Detect which cell encompasses the target text, then output its [X, Y] center coordinate. 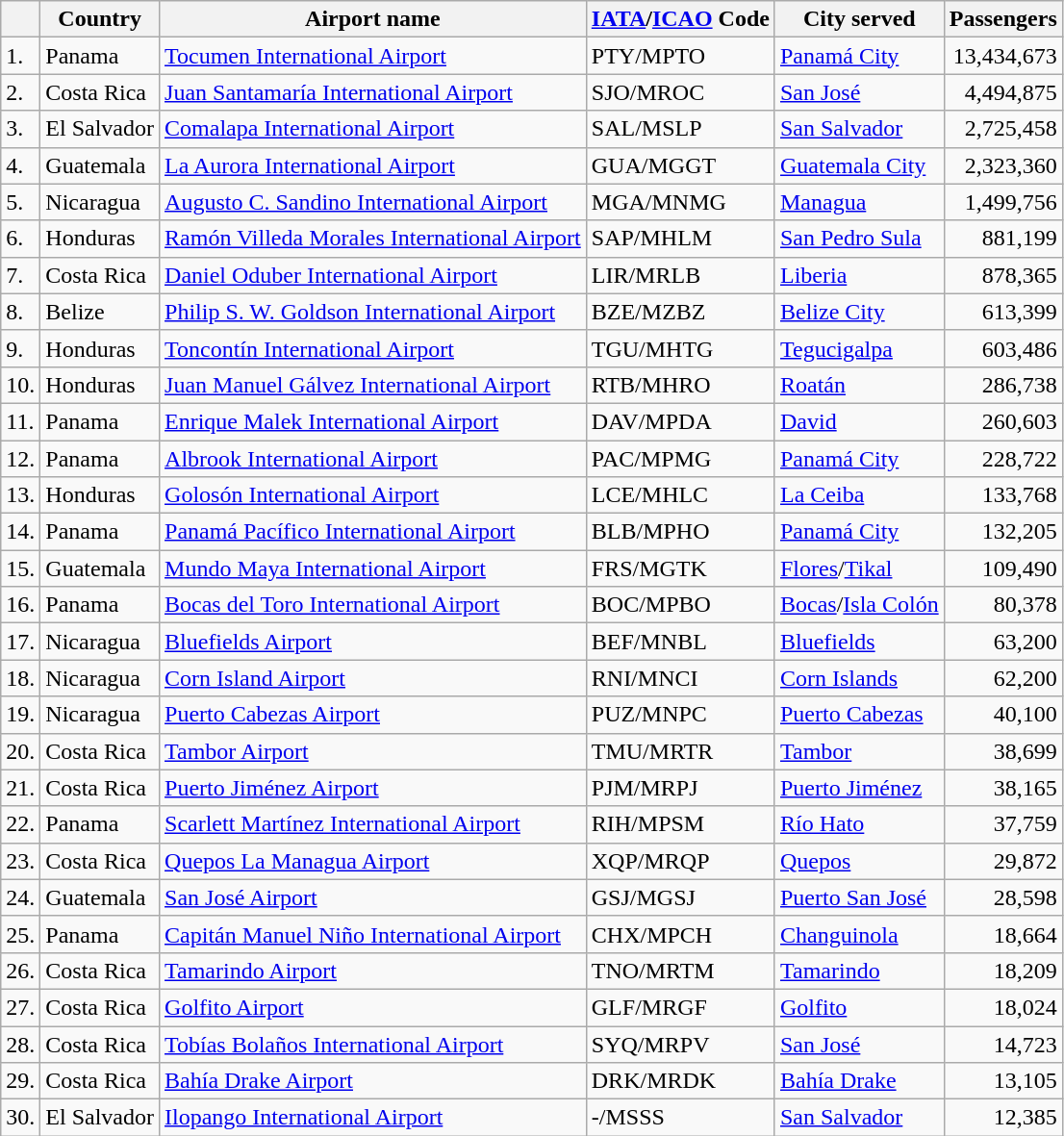
38,165 [1002, 788]
16. [21, 605]
Toncontín International Airport [373, 348]
14. [21, 532]
Bluefields Airport [373, 642]
15. [21, 568]
22. [21, 824]
David [859, 421]
Roatán [859, 385]
37,759 [1002, 824]
Quepos La Managua Airport [373, 861]
25. [21, 934]
19. [21, 715]
878,365 [1002, 275]
DAV/MPDA [680, 421]
Bahía Drake [859, 1081]
MGA/MNMG [680, 202]
San Pedro Sula [859, 239]
286,738 [1002, 385]
Airport name [373, 19]
1. [21, 56]
260,603 [1002, 421]
28,598 [1002, 897]
8. [21, 312]
San José Airport [373, 897]
Quepos [859, 861]
26. [21, 971]
Guatemala City [859, 165]
18. [21, 678]
Liberia [859, 275]
2,725,458 [1002, 129]
TGU/MHTG [680, 348]
GLF/MRGF [680, 1007]
Bluefields [859, 642]
20. [21, 751]
17. [21, 642]
Changuinola [859, 934]
Puerto Cabezas Airport [373, 715]
Ramón Villeda Morales International Airport [373, 239]
Juan Manuel Gálvez International Airport [373, 385]
13. [21, 495]
18,024 [1002, 1007]
LCE/MHLC [680, 495]
RIH/MPSM [680, 824]
Golfito [859, 1007]
23. [21, 861]
La Ceiba [859, 495]
109,490 [1002, 568]
29,872 [1002, 861]
Tobías Bolaños International Airport [373, 1044]
Managua [859, 202]
RTB/MHRO [680, 385]
881,199 [1002, 239]
BEF/MNBL [680, 642]
TMU/MRTR [680, 751]
2,323,360 [1002, 165]
Corn Islands [859, 678]
9. [21, 348]
12,385 [1002, 1118]
-/MSSS [680, 1118]
Tegucigalpa [859, 348]
27. [21, 1007]
DRK/MRDK [680, 1081]
Golfito Airport [373, 1007]
Mundo Maya International Airport [373, 568]
Tocumen International Airport [373, 56]
Augusto C. Sandino International Airport [373, 202]
38,699 [1002, 751]
Golosón International Airport [373, 495]
Belize [100, 312]
LIR/MRLB [680, 275]
Passengers [1002, 19]
RNI/MNCI [680, 678]
Flores/Tikal [859, 568]
Puerto San José [859, 897]
603,486 [1002, 348]
Tambor Airport [373, 751]
Scarlett Martínez International Airport [373, 824]
SYQ/MRPV [680, 1044]
13,434,673 [1002, 56]
6. [21, 239]
City served [859, 19]
30. [21, 1118]
Panamá Pacífico International Airport [373, 532]
Río Hato [859, 824]
BZE/MZBZ [680, 312]
4,494,875 [1002, 92]
3. [21, 129]
PJM/MRPJ [680, 788]
Tamarindo Airport [373, 971]
Comalapa International Airport [373, 129]
80,378 [1002, 605]
TNO/MRTM [680, 971]
10. [21, 385]
11. [21, 421]
21. [21, 788]
132,205 [1002, 532]
24. [21, 897]
SAP/MHLM [680, 239]
SJO/MROC [680, 92]
29. [21, 1081]
Country [100, 19]
13,105 [1002, 1081]
7. [21, 275]
SAL/MSLP [680, 129]
228,722 [1002, 459]
Puerto Jiménez Airport [373, 788]
BLB/MPHO [680, 532]
18,209 [1002, 971]
IATA/ICAO Code [680, 19]
133,768 [1002, 495]
Juan Santamaría International Airport [373, 92]
2. [21, 92]
FRS/MGTK [680, 568]
XQP/MRQP [680, 861]
Philip S. W. Goldson International Airport [373, 312]
5. [21, 202]
Tambor [859, 751]
63,200 [1002, 642]
40,100 [1002, 715]
Puerto Jiménez [859, 788]
613,399 [1002, 312]
Corn Island Airport [373, 678]
Tamarindo [859, 971]
62,200 [1002, 678]
Bocas del Toro International Airport [373, 605]
28. [21, 1044]
Daniel Oduber International Airport [373, 275]
Bocas/Isla Colón [859, 605]
14,723 [1002, 1044]
Ilopango International Airport [373, 1118]
PUZ/MNPC [680, 715]
4. [21, 165]
Bahía Drake Airport [373, 1081]
1,499,756 [1002, 202]
Belize City [859, 312]
PAC/MPMG [680, 459]
Enrique Malek International Airport [373, 421]
PTY/MPTO [680, 56]
La Aurora International Airport [373, 165]
18,664 [1002, 934]
BOC/MPBO [680, 605]
12. [21, 459]
GSJ/MGSJ [680, 897]
GUA/MGGT [680, 165]
CHX/MPCH [680, 934]
Albrook International Airport [373, 459]
Puerto Cabezas [859, 715]
Capitán Manuel Niño International Airport [373, 934]
